Capture the cell that displays the provided text and extract its (X, Y) central coordinate. 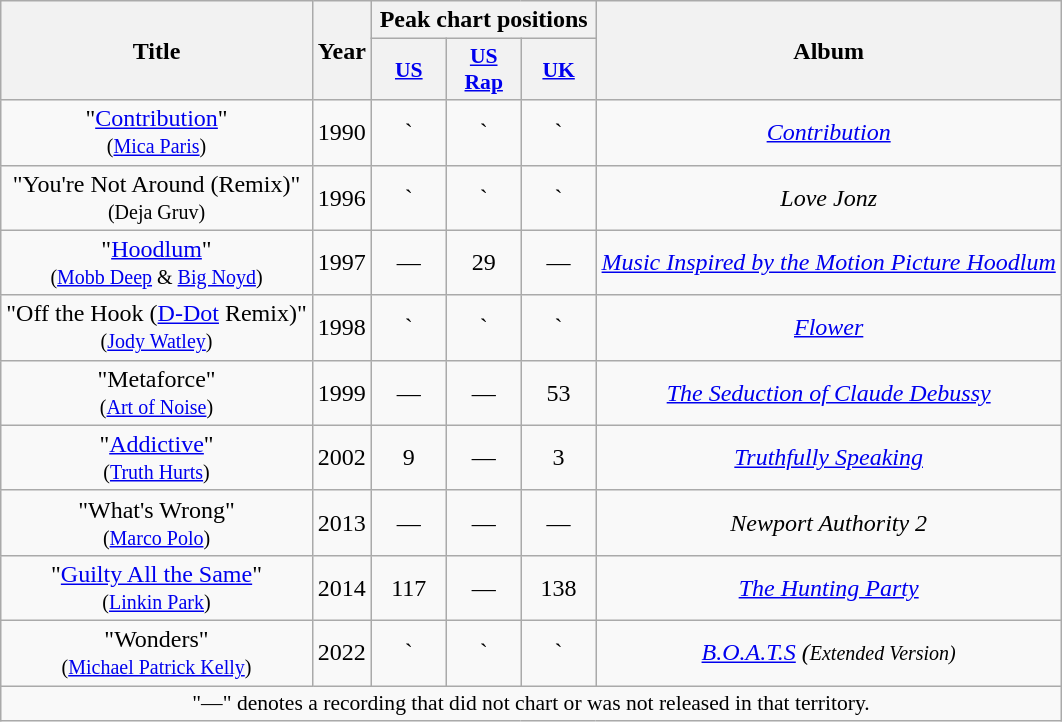
Music Inspired by the Motion Picture Hoodlum (828, 262)
Album (828, 50)
Year (342, 50)
53 (558, 392)
3 (558, 458)
US Rap (484, 70)
The Hunting Party (828, 588)
"Metaforce"(Art of Noise) (157, 392)
"—" denotes a recording that did not chart or was not released in that territory. (532, 704)
US (408, 70)
1990 (342, 132)
"Addictive"(Truth Hurts) (157, 458)
"You're Not Around (Remix)"(Deja Gruv) (157, 198)
B.O.A.T.S (Extended Version) (828, 652)
2022 (342, 652)
9 (408, 458)
29 (484, 262)
Title (157, 50)
1996 (342, 198)
Newport Authority 2 (828, 522)
Truthfully Speaking (828, 458)
The Seduction of Claude Debussy (828, 392)
138 (558, 588)
Peak chart positions (484, 20)
117 (408, 588)
"Hoodlum"(Mobb Deep & Big Noyd) (157, 262)
1997 (342, 262)
1998 (342, 328)
2002 (342, 458)
1999 (342, 392)
"Guilty All the Same"(Linkin Park) (157, 588)
"Off the Hook (D-Dot Remix)"(Jody Watley) (157, 328)
Contribution (828, 132)
Flower (828, 328)
"Contribution"(Mica Paris) (157, 132)
2014 (342, 588)
2013 (342, 522)
"What's Wrong"(Marco Polo) (157, 522)
"Wonders"(Michael Patrick Kelly) (157, 652)
UK (558, 70)
Love Jonz (828, 198)
